For the text-containing cell, return its midpoint in (x, y) coordinate format. 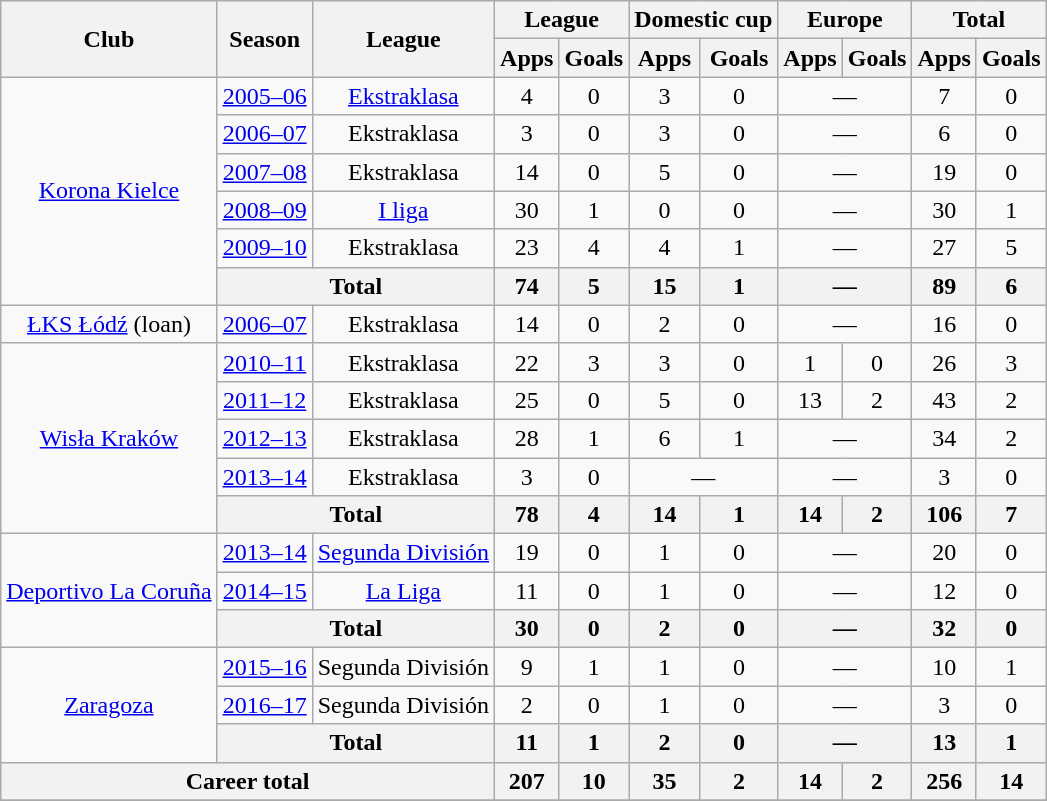
22 (527, 362)
16 (944, 324)
2009–10 (264, 248)
2005–06 (264, 96)
Domestic cup (704, 20)
2011–12 (264, 400)
2014–15 (264, 591)
26 (944, 362)
25 (527, 400)
74 (527, 286)
34 (944, 438)
12 (944, 591)
Europe (845, 20)
Wisła Kraków (109, 438)
23 (527, 248)
Career total (248, 781)
35 (665, 781)
43 (944, 400)
2008–09 (264, 210)
106 (944, 515)
2007–08 (264, 172)
89 (944, 286)
9 (527, 667)
Club (109, 39)
I liga (403, 210)
27 (944, 248)
15 (665, 286)
La Liga (403, 591)
2012–13 (264, 438)
20 (944, 553)
2016–17 (264, 705)
Zaragoza (109, 705)
Korona Kielce (109, 191)
Deportivo La Coruña (109, 591)
28 (527, 438)
32 (944, 629)
2010–11 (264, 362)
256 (944, 781)
207 (527, 781)
ŁKS Łódź (loan) (109, 324)
78 (527, 515)
2015–16 (264, 667)
Season (264, 39)
